Return the [x, y] coordinate for the center point of the cell that contains the specified text.  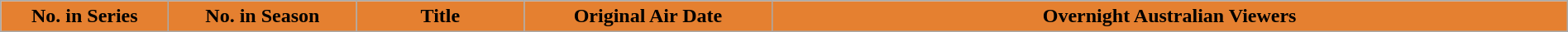
Overnight Australian Viewers [1169, 16]
Title [440, 16]
Original Air Date [648, 16]
No. in Season [263, 16]
No. in Series [84, 16]
